Extract the [X, Y] coordinate from the center of the cell holding the provided text.  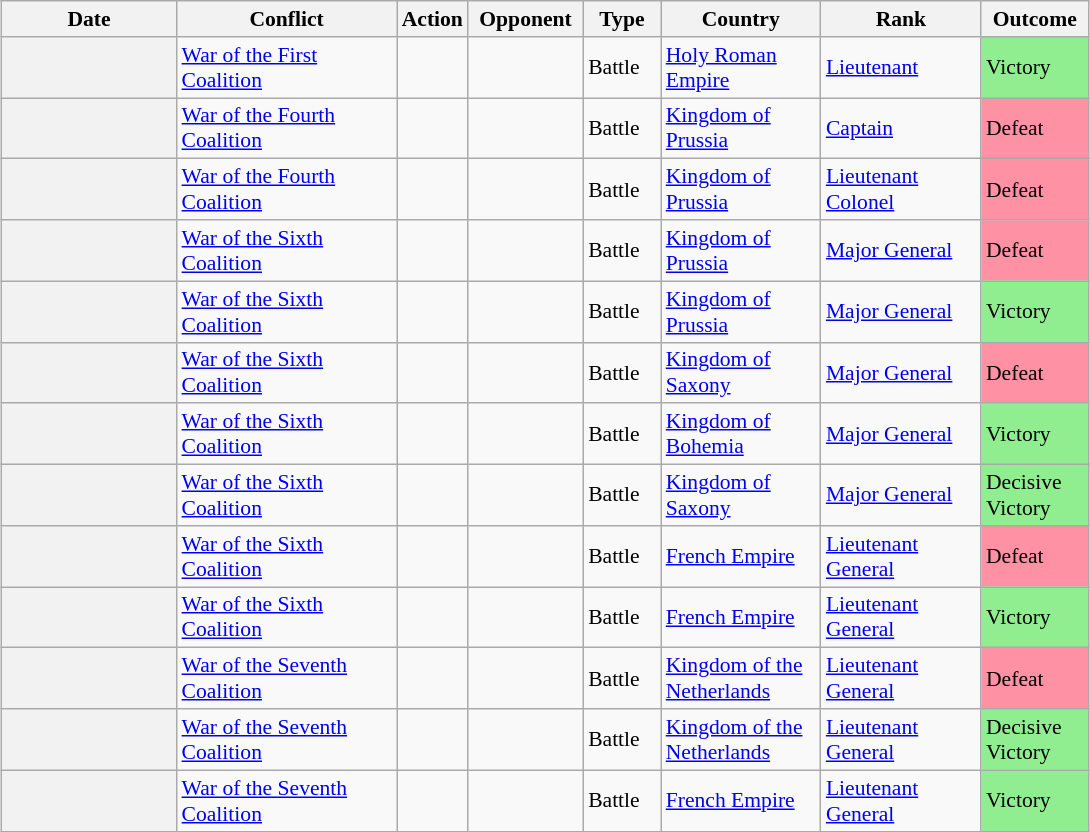
Outcome [1035, 19]
Date [88, 19]
Lieutenant [901, 68]
Holy Roman Empire [741, 68]
War of the First Coalition [287, 68]
Rank [901, 19]
Opponent [526, 19]
Kingdom of Bohemia [741, 434]
Type [622, 19]
Conflict [287, 19]
Action [432, 19]
Lieutenant Colonel [901, 190]
Captain [901, 128]
Country [741, 19]
